Pinpoint the cell where the given text exists, returning its [X, Y] midpoint coordinate. 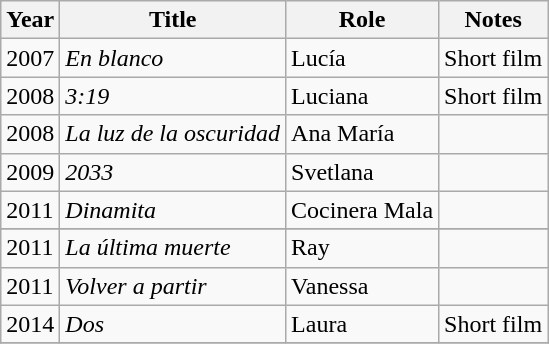
Dos [173, 324]
Laura [362, 324]
Volver a partir [173, 286]
La última muerte [173, 248]
Luciana [362, 96]
Year [30, 20]
En blanco [173, 58]
Ana María [362, 134]
Lucía [362, 58]
2014 [30, 324]
2009 [30, 172]
2007 [30, 58]
Svetlana [362, 172]
Ray [362, 248]
Cocinera Mala [362, 210]
Dinamita [173, 210]
Title [173, 20]
Role [362, 20]
La luz de la oscuridad [173, 134]
3:19 [173, 96]
Notes [494, 20]
Vanessa [362, 286]
2033 [173, 172]
